Capture the cell that displays the provided text and extract its (x, y) central coordinate. 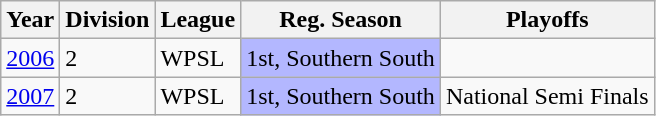
Playoffs (547, 20)
League (198, 20)
Division (108, 20)
Reg. Season (341, 20)
2006 (30, 58)
National Semi Finals (547, 96)
2007 (30, 96)
Year (30, 20)
